For the text-containing cell, return its midpoint in (x, y) coordinate format. 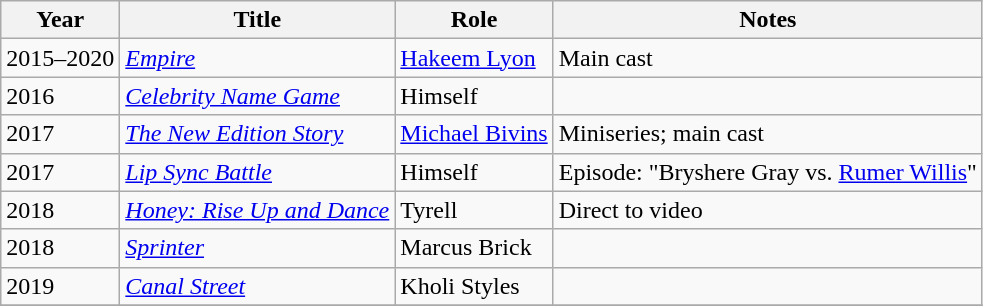
Celebrity Name Game (258, 96)
Canal Street (258, 286)
Marcus Brick (474, 248)
Tyrell (474, 210)
Year (60, 20)
Sprinter (258, 248)
Title (258, 20)
Michael Bivins (474, 134)
Role (474, 20)
Main cast (768, 58)
2015–2020 (60, 58)
Kholi Styles (474, 286)
Notes (768, 20)
Episode: "Bryshere Gray vs. Rumer Willis" (768, 172)
2016 (60, 96)
2019 (60, 286)
Hakeem Lyon (474, 58)
Lip Sync Battle (258, 172)
The New Edition Story (258, 134)
Miniseries; main cast (768, 134)
Empire (258, 58)
Direct to video (768, 210)
Honey: Rise Up and Dance (258, 210)
